Locate the cell with the specified text and output its [x, y] center coordinate. 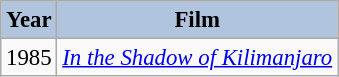
In the Shadow of Kilimanjaro [198, 58]
1985 [29, 58]
Film [198, 20]
Year [29, 20]
